Detect which cell encompasses the target text, then output its [X, Y] center coordinate. 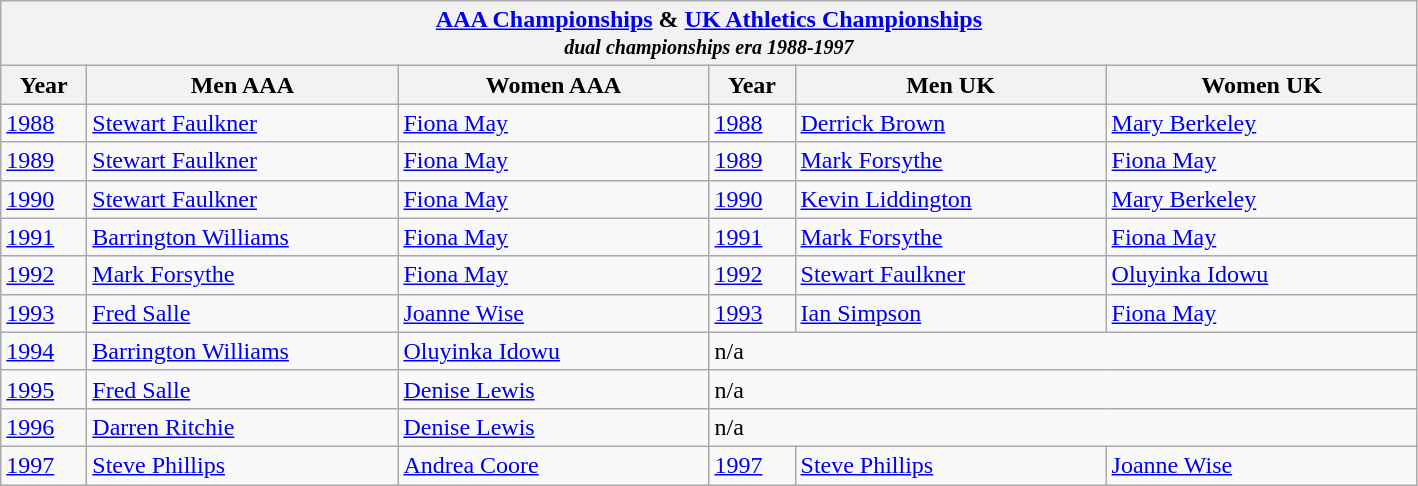
Men UK [950, 85]
Kevin Liddington [950, 199]
1996 [44, 427]
Men AAA [242, 85]
1995 [44, 389]
Darren Ritchie [242, 427]
1994 [44, 351]
Women AAA [554, 85]
Andrea Coore [554, 465]
Women UK [1262, 85]
Ian Simpson [950, 313]
Derrick Brown [950, 123]
AAA Championships & UK Athletics Championshipsdual championships era 1988-1997 [709, 34]
